Pinpoint the cell where the given text exists, returning its (x, y) midpoint coordinate. 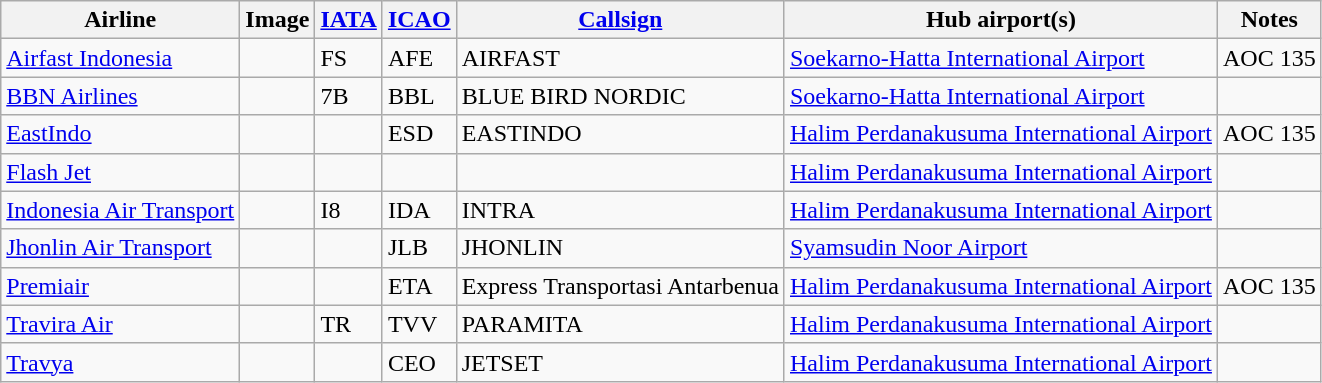
IATA (349, 20)
AFE (419, 58)
Syamsudin Noor Airport (1000, 248)
Travira Air (120, 324)
ICAO (419, 20)
IDA (419, 210)
EastIndo (120, 134)
JLB (419, 248)
Indonesia Air Transport (120, 210)
AIRFAST (620, 58)
Express Transportasi Antarbenua (620, 286)
Notes (1269, 20)
Travya (120, 362)
BBN Airlines (120, 96)
TR (349, 324)
BLUE BIRD NORDIC (620, 96)
FS (349, 58)
Flash Jet (120, 172)
Image (278, 20)
Airline (120, 20)
Hub airport(s) (1000, 20)
EASTINDO (620, 134)
INTRA (620, 210)
JETSET (620, 362)
BBL (419, 96)
ESD (419, 134)
JHONLIN (620, 248)
PARAMITA (620, 324)
TVV (419, 324)
ETA (419, 286)
Jhonlin Air Transport (120, 248)
7B (349, 96)
CEO (419, 362)
Airfast Indonesia (120, 58)
Callsign (620, 20)
I8 (349, 210)
Premiair (120, 286)
